Scan for the cell matching the given text and deliver its (X, Y) coordinate at center. 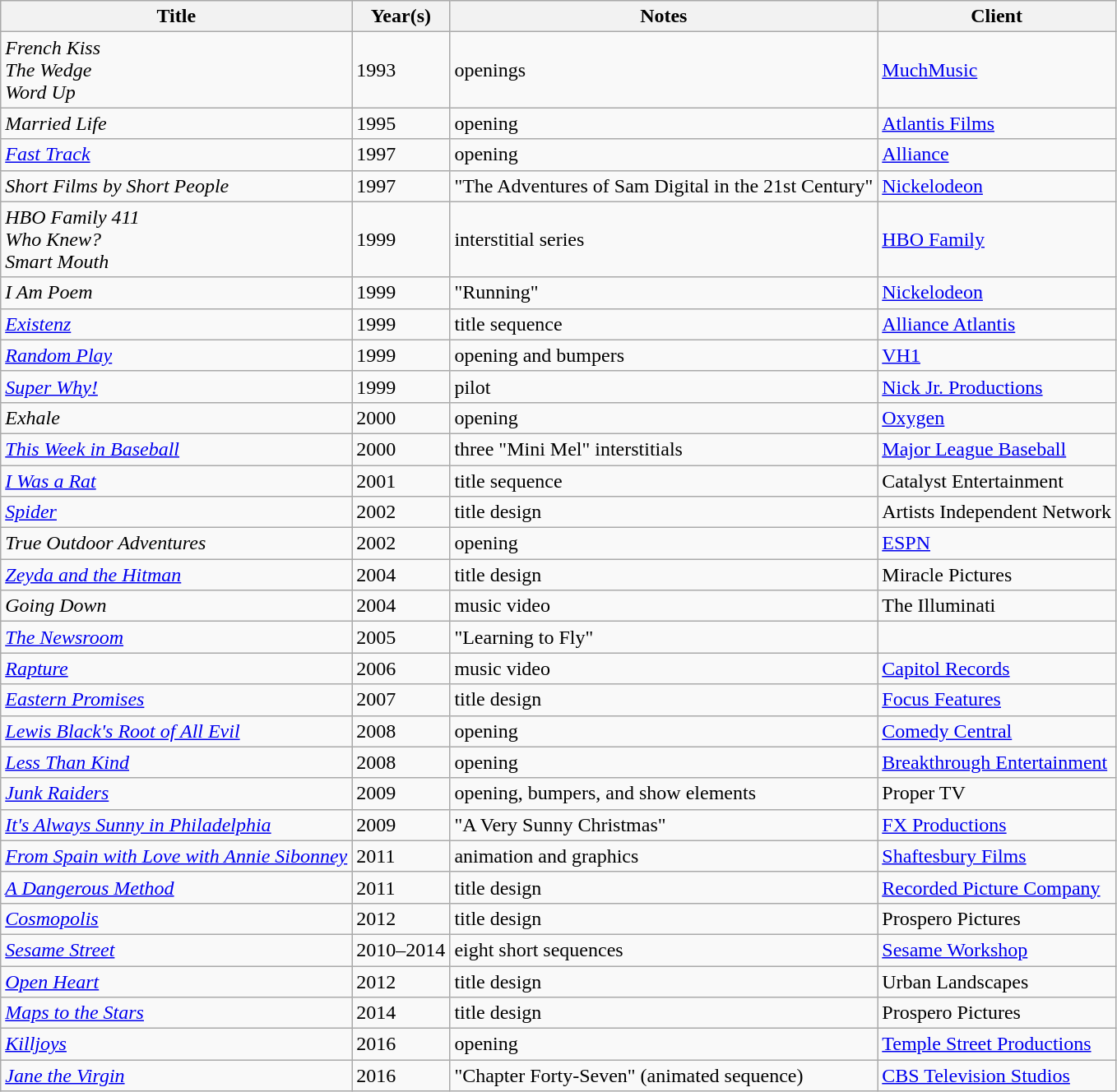
Artists Independent Network (997, 512)
Zeyda and the Hitman (176, 575)
Comedy Central (997, 731)
Going Down (176, 606)
Exhale (176, 418)
HBO Family (997, 239)
I Am Poem (176, 293)
Major League Baseball (997, 449)
"Learning to Fly" (664, 637)
The Newsroom (176, 637)
2007 (401, 700)
Maps to the Stars (176, 1013)
openings (664, 70)
Recorded Picture Company (997, 887)
Rapture (176, 669)
2006 (401, 669)
opening, bumpers, and show elements (664, 794)
Notes (664, 16)
Catalyst Entertainment (997, 481)
Proper TV (997, 794)
eight short sequences (664, 950)
Eastern Promises (176, 700)
Client (997, 16)
Fast Track (176, 155)
Alliance Atlantis (997, 324)
"Chapter Forty-Seven" (animated sequence) (664, 1076)
From Spain with Love with Annie Sibonney (176, 856)
Lewis Black's Root of All Evil (176, 731)
Temple Street Productions (997, 1044)
HBO Family 411Who Knew?Smart Mouth (176, 239)
interstitial series (664, 239)
Atlantis Films (997, 123)
Alliance (997, 155)
Breakthrough Entertainment (997, 762)
Oxygen (997, 418)
Title (176, 16)
Sesame Street (176, 950)
Married Life (176, 123)
The Illuminati (997, 606)
Less Than Kind (176, 762)
VH1 (997, 355)
Sesame Workshop (997, 950)
Existenz (176, 324)
Focus Features (997, 700)
Short Films by Short People (176, 186)
Nick Jr. Productions (997, 386)
FX Productions (997, 825)
Capitol Records (997, 669)
opening and bumpers (664, 355)
2001 (401, 481)
ESPN (997, 544)
2010–2014 (401, 950)
three "Mini Mel" interstitials (664, 449)
Year(s) (401, 16)
Killjoys (176, 1044)
This Week in Baseball (176, 449)
"The Adventures of Sam Digital in the 21st Century" (664, 186)
2014 (401, 1013)
French KissThe WedgeWord Up (176, 70)
I Was a Rat (176, 481)
True Outdoor Adventures (176, 544)
Shaftesbury Films (997, 856)
Jane the Virgin (176, 1076)
A Dangerous Method (176, 887)
2005 (401, 637)
Super Why! (176, 386)
Cosmopolis (176, 918)
"Running" (664, 293)
1993 (401, 70)
MuchMusic (997, 70)
Open Heart (176, 981)
Urban Landscapes (997, 981)
animation and graphics (664, 856)
Junk Raiders (176, 794)
"A Very Sunny Christmas" (664, 825)
pilot (664, 386)
CBS Television Studios (997, 1076)
Random Play (176, 355)
Miracle Pictures (997, 575)
1995 (401, 123)
Spider (176, 512)
It's Always Sunny in Philadelphia (176, 825)
